Capture the cell that displays the provided text and extract its (x, y) central coordinate. 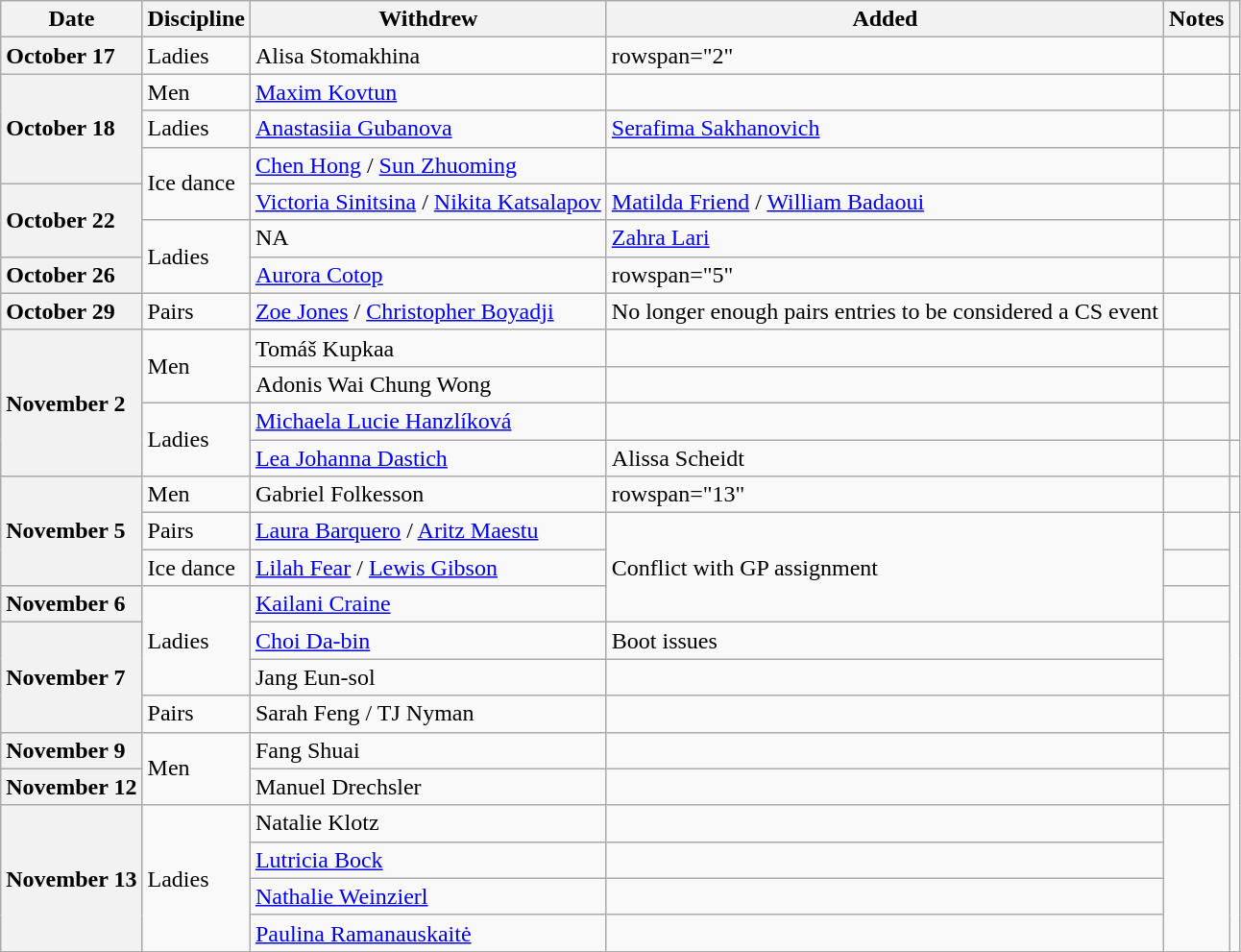
rowspan="5" (885, 275)
Tomáš Kupkaa (428, 348)
Zahra Lari (885, 238)
Withdrew (428, 19)
November 2 (71, 403)
November 6 (71, 604)
Date (71, 19)
rowspan="13" (885, 495)
Manuel Drechsler (428, 787)
Maxim Kovtun (428, 92)
Anastasiia Gubanova (428, 129)
October 17 (71, 56)
Boot issues (885, 641)
November 5 (71, 531)
October 18 (71, 129)
November 12 (71, 787)
Serafima Sakhanovich (885, 129)
Victoria Sinitsina / Nikita Katsalapov (428, 202)
Zoe Jones / Christopher Boyadji (428, 311)
Alisa Stomakhina (428, 56)
October 22 (71, 220)
Lutricia Bock (428, 860)
Kailani Craine (428, 604)
Matilda Friend / William Badaoui (885, 202)
Laura Barquero / Aritz Maestu (428, 531)
Aurora Cotop (428, 275)
Paulina Ramanauskaitė (428, 933)
Sarah Feng / TJ Nyman (428, 714)
Chen Hong / Sun Zhuoming (428, 165)
Gabriel Folkesson (428, 495)
Added (885, 19)
Alissa Scheidt (885, 458)
Lea Johanna Dastich (428, 458)
November 13 (71, 878)
Choi Da-bin (428, 641)
Michaela Lucie Hanzlíková (428, 421)
Conflict with GP assignment (885, 568)
Natalie Klotz (428, 823)
No longer enough pairs entries to be considered a CS event (885, 311)
Lilah Fear / Lewis Gibson (428, 568)
NA (428, 238)
November 9 (71, 750)
November 7 (71, 677)
October 29 (71, 311)
Notes (1197, 19)
rowspan="2" (885, 56)
Discipline (196, 19)
October 26 (71, 275)
Nathalie Weinzierl (428, 896)
Jang Eun-sol (428, 677)
Fang Shuai (428, 750)
Adonis Wai Chung Wong (428, 384)
